From the cell containing the given text, extract its center point as (X, Y) coordinate. 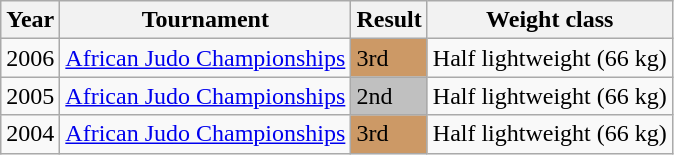
Year (30, 20)
2nd (389, 96)
2005 (30, 96)
Weight class (550, 20)
2004 (30, 134)
Tournament (206, 20)
Result (389, 20)
2006 (30, 58)
